Return (x, y) of the center of cell containing provided text 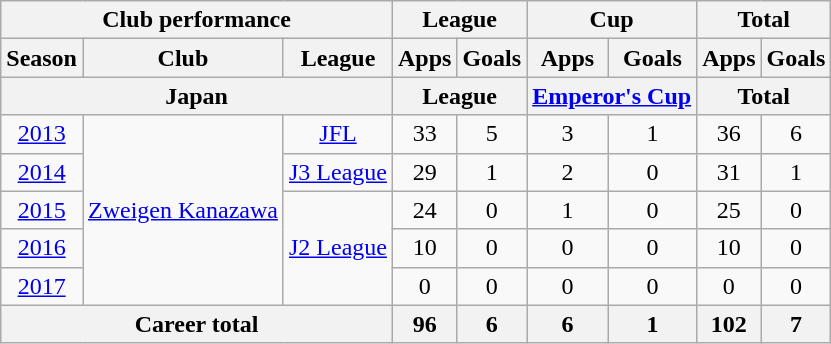
2015 (42, 210)
JFL (338, 134)
102 (729, 324)
Japan (197, 96)
J3 League (338, 172)
2013 (42, 134)
J2 League (338, 248)
3 (568, 134)
Emperor's Cup (612, 96)
25 (729, 210)
5 (492, 134)
Career total (197, 324)
29 (424, 172)
Club (182, 58)
24 (424, 210)
Cup (612, 20)
2 (568, 172)
36 (729, 134)
7 (796, 324)
96 (424, 324)
33 (424, 134)
Season (42, 58)
2014 (42, 172)
31 (729, 172)
Club performance (197, 20)
2017 (42, 286)
Zweigen Kanazawa (182, 210)
2016 (42, 248)
